Search for the cell housing the specified text and yield its (X, Y) center coordinate. 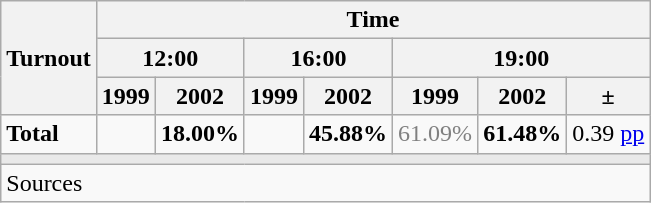
Sources (326, 183)
± (608, 96)
0.39 pp (608, 134)
Time (372, 20)
16:00 (318, 58)
Total (49, 134)
61.09% (436, 134)
Turnout (49, 58)
18.00% (200, 134)
12:00 (170, 58)
61.48% (522, 134)
19:00 (522, 58)
45.88% (348, 134)
